Output the [X, Y] coordinate of the center of the cell containing the given text.  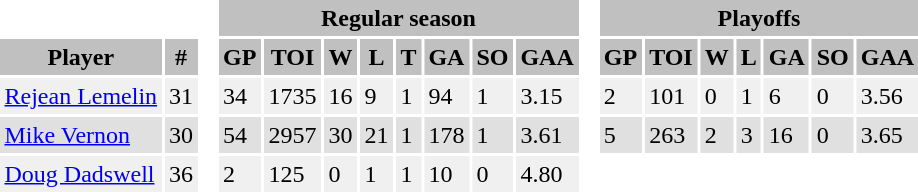
Rejean Lemelin [81, 96]
10 [446, 174]
31 [182, 96]
3.61 [547, 135]
2957 [292, 135]
Mike Vernon [81, 135]
9 [376, 96]
6 [786, 96]
3.56 [887, 96]
263 [672, 135]
101 [672, 96]
94 [446, 96]
# [182, 57]
5 [620, 135]
178 [446, 135]
125 [292, 174]
1735 [292, 96]
21 [376, 135]
3.15 [547, 96]
34 [240, 96]
Regular season [399, 18]
3.65 [887, 135]
Doug Dadswell [81, 174]
4.80 [547, 174]
Playoffs [758, 18]
54 [240, 135]
3 [748, 135]
T [408, 57]
Player [81, 57]
36 [182, 174]
